Locate the cell with the specified text and output its (x, y) center coordinate. 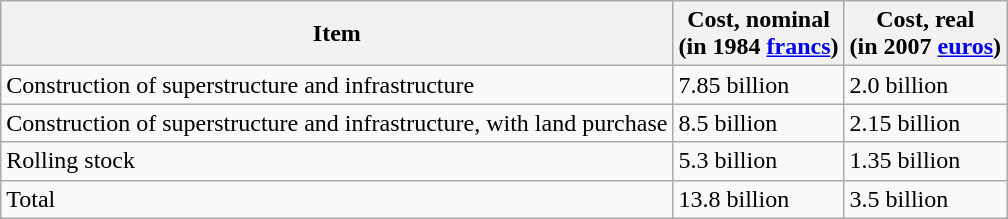
7.85 billion (758, 85)
13.8 billion (758, 199)
8.5 billion (758, 123)
Cost, real (in 2007 euros) (926, 34)
Total (337, 199)
Construction of superstructure and infrastructure (337, 85)
1.35 billion (926, 161)
2.15 billion (926, 123)
3.5 billion (926, 199)
Cost, nominal (in 1984 francs) (758, 34)
5.3 billion (758, 161)
Construction of superstructure and infrastructure, with land purchase (337, 123)
Rolling stock (337, 161)
Item (337, 34)
2.0 billion (926, 85)
